Return the [X, Y] coordinate for the center point of the cell that contains the specified text.  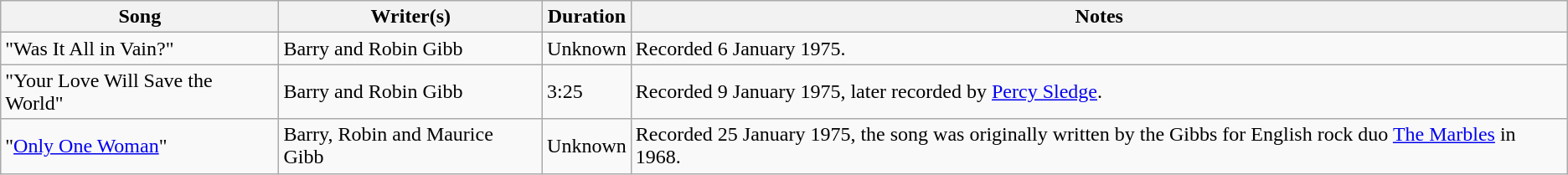
3:25 [587, 92]
"Was It All in Vain?" [140, 49]
Duration [587, 17]
Recorded 9 January 1975, later recorded by Percy Sledge. [1099, 92]
"Only One Woman" [140, 146]
Notes [1099, 17]
Writer(s) [410, 17]
Recorded 6 January 1975. [1099, 49]
Recorded 25 January 1975, the song was originally written by the Gibbs for English rock duo The Marbles in 1968. [1099, 146]
Song [140, 17]
Barry, Robin and Maurice Gibb [410, 146]
"Your Love Will Save the World" [140, 92]
